Scan for the cell matching the given text and deliver its [x, y] coordinate at center. 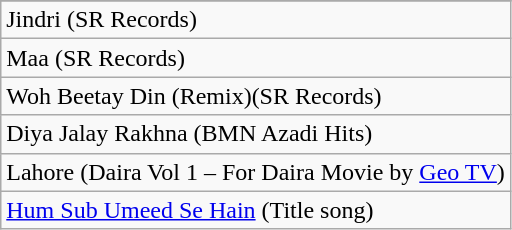
Maa (SR Records) [256, 58]
Lahore (Daira Vol 1 – For Daira Movie by Geo TV) [256, 172]
Hum Sub Umeed Se Hain (Title song) [256, 210]
Jindri (SR Records) [256, 20]
Diya Jalay Rakhna (BMN Azadi Hits) [256, 134]
Woh Beetay Din (Remix)(SR Records) [256, 96]
